Provide the (X, Y) coordinate of the cell's center where the given text is located.  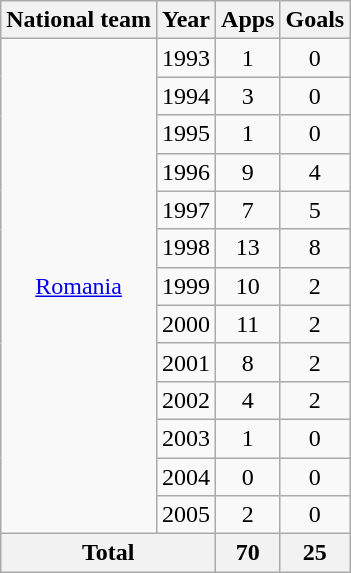
1996 (186, 172)
1998 (186, 248)
13 (248, 248)
3 (248, 96)
National team (79, 20)
Total (108, 553)
Apps (248, 20)
11 (248, 324)
9 (248, 172)
2000 (186, 324)
2004 (186, 477)
2003 (186, 438)
Year (186, 20)
2002 (186, 400)
1995 (186, 134)
7 (248, 210)
2001 (186, 362)
Romania (79, 286)
5 (315, 210)
70 (248, 553)
10 (248, 286)
1993 (186, 58)
Goals (315, 20)
25 (315, 553)
1997 (186, 210)
2005 (186, 515)
1999 (186, 286)
1994 (186, 96)
